Locate the cell with the specified text and output its [X, Y] center coordinate. 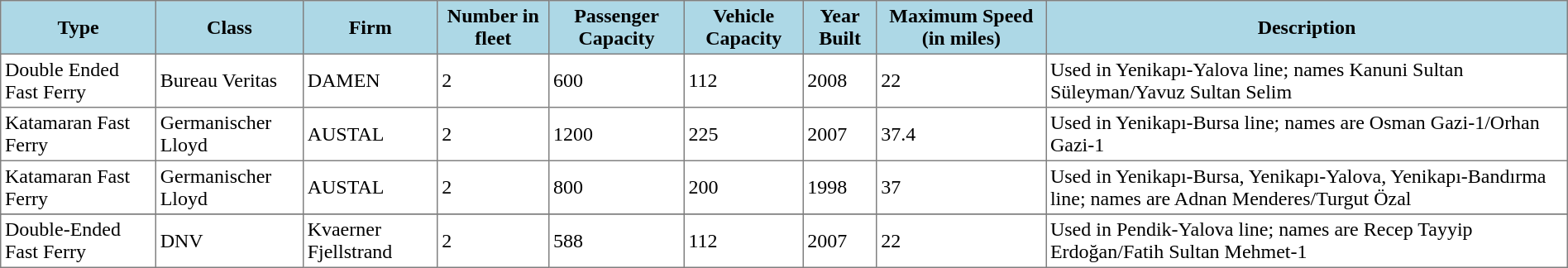
Used in Pendik-Yalova line; names are Recep Tayyip Erdoğan/Fatih Sultan Mehmet-1 [1307, 241]
200 [743, 187]
Bureau Veritas [229, 80]
Used in Yenikapı-Bursa line; names are Osman Gazi-1/Orhan Gazi-1 [1307, 134]
600 [617, 80]
Double-Ended Fast Ferry [79, 241]
Vehicle Capacity [743, 27]
Firm [370, 27]
1998 [840, 187]
Passenger Capacity [617, 27]
Used in Yenikapı-Yalova line; names Kanuni Sultan Süleyman/Yavuz Sultan Selim [1307, 80]
1200 [617, 134]
Used in Yenikapı-Bursa, Yenikapı-Yalova, Yenikapı-Bandırma line; names are Adnan Menderes/Turgut Özal [1307, 187]
2008 [840, 80]
37.4 [961, 134]
225 [743, 134]
37 [961, 187]
DNV [229, 241]
Description [1307, 27]
Class [229, 27]
588 [617, 241]
800 [617, 187]
Year Built [840, 27]
DAMEN [370, 80]
Double Ended Fast Ferry [79, 80]
Type [79, 27]
Number in fleet [493, 27]
Maximum Speed (in miles) [961, 27]
Kvaerner Fjellstrand [370, 241]
